Capture the cell that displays the provided text and extract its (x, y) central coordinate. 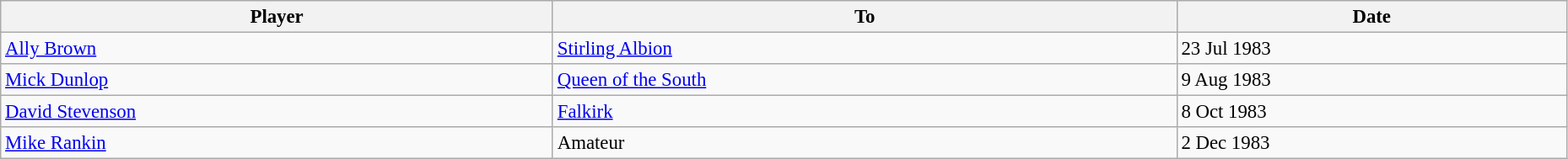
Falkirk (865, 112)
8 Oct 1983 (1371, 112)
Amateur (865, 143)
23 Jul 1983 (1371, 49)
Player (277, 17)
Stirling Albion (865, 49)
9 Aug 1983 (1371, 80)
Date (1371, 17)
Mike Rankin (277, 143)
Queen of the South (865, 80)
2 Dec 1983 (1371, 143)
David Stevenson (277, 112)
Ally Brown (277, 49)
To (865, 17)
Mick Dunlop (277, 80)
